Output the (x, y) coordinate of the center of the cell containing the given text.  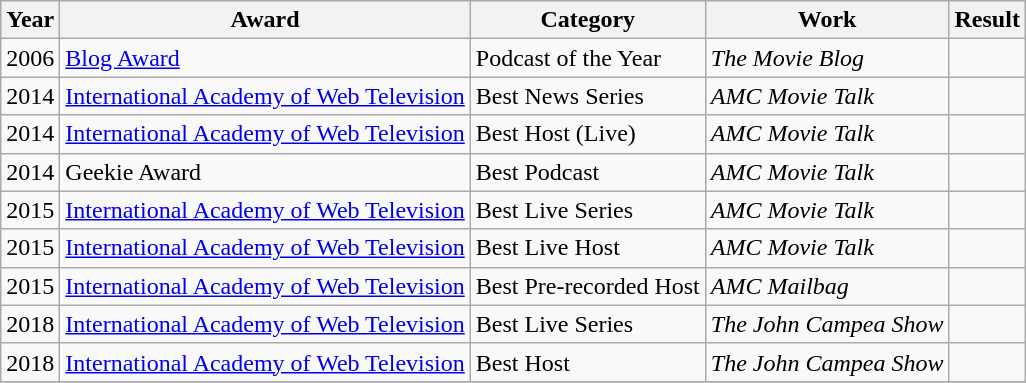
The Movie Blog (827, 58)
Category (588, 20)
Best Pre-recorded Host (588, 286)
Result (987, 20)
Blog Award (265, 58)
Best Podcast (588, 172)
Best Host (588, 362)
AMC Mailbag (827, 286)
Year (30, 20)
Work (827, 20)
Podcast of the Year (588, 58)
Best Live Host (588, 248)
2006 (30, 58)
Best Host (Live) (588, 134)
Award (265, 20)
Best News Series (588, 96)
Geekie Award (265, 172)
